Pinpoint the cell where the given text exists, returning its [X, Y] midpoint coordinate. 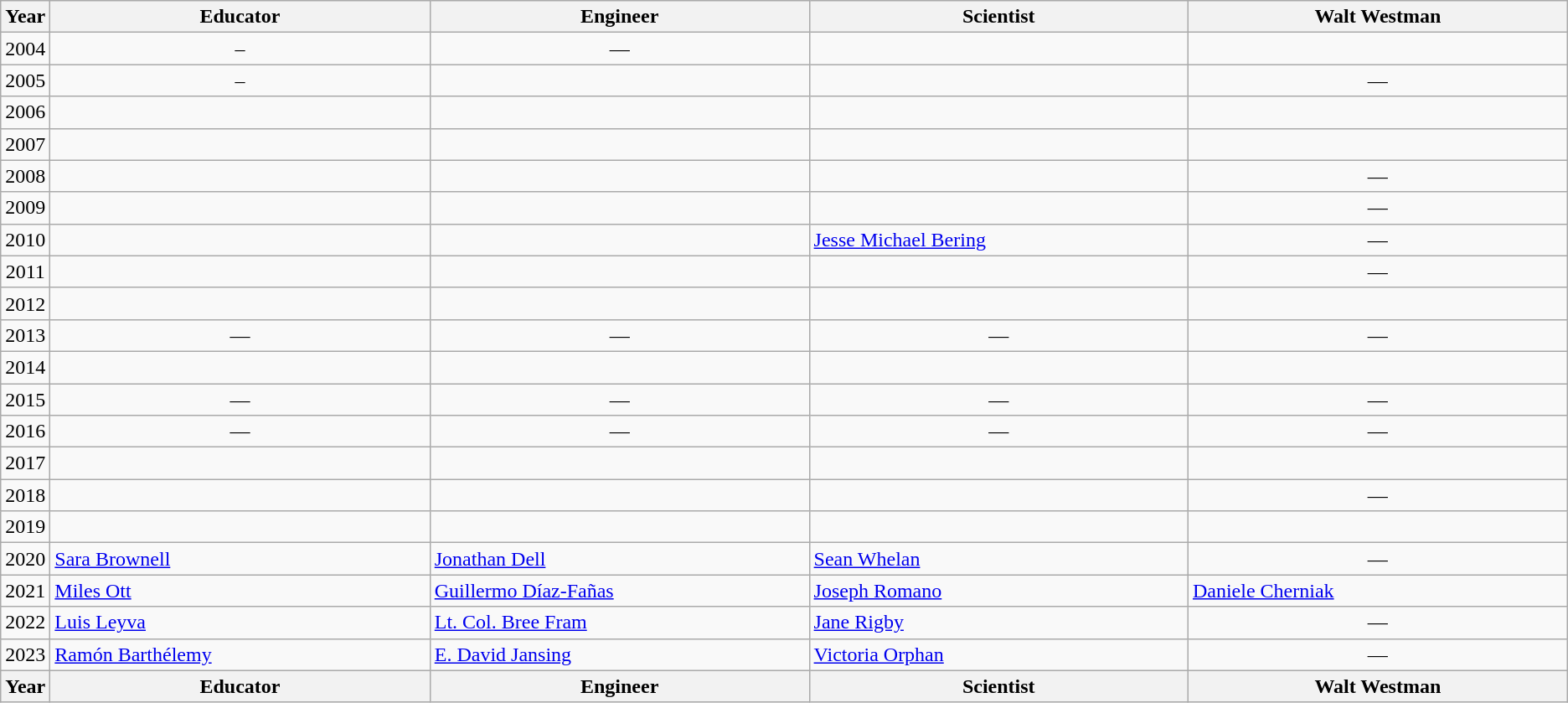
E. David Jansing [620, 654]
2008 [25, 176]
Ramón Barthélemy [240, 654]
2012 [25, 303]
2004 [25, 49]
2015 [25, 400]
2005 [25, 80]
2019 [25, 527]
Daniele Cherniak [1377, 591]
2023 [25, 654]
2013 [25, 335]
Victoria Orphan [998, 654]
Sean Whelan [998, 559]
2009 [25, 208]
Guillermo Díaz-Fañas [620, 591]
2017 [25, 463]
Sara Brownell [240, 559]
2018 [25, 495]
Luis Leyva [240, 623]
2010 [25, 240]
2020 [25, 559]
Jesse Michael Bering [998, 240]
2021 [25, 591]
Jane Rigby [998, 623]
2022 [25, 623]
2011 [25, 271]
Joseph Romano [998, 591]
2006 [25, 112]
Lt. Col. Bree Fram [620, 623]
2014 [25, 367]
2016 [25, 432]
Jonathan Dell [620, 559]
2007 [25, 144]
Miles Ott [240, 591]
